For the text-containing cell, return its midpoint in [X, Y] coordinate format. 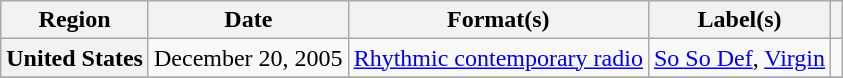
December 20, 2005 [248, 58]
United States [75, 58]
Region [75, 20]
Label(s) [739, 20]
So So Def, Virgin [739, 58]
Rhythmic contemporary radio [498, 58]
Date [248, 20]
Format(s) [498, 20]
